Pinpoint the cell where the given text exists, returning its (X, Y) midpoint coordinate. 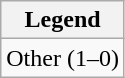
Other (1–0) (63, 58)
Legend (63, 20)
